Capture the cell that displays the provided text and extract its [X, Y] central coordinate. 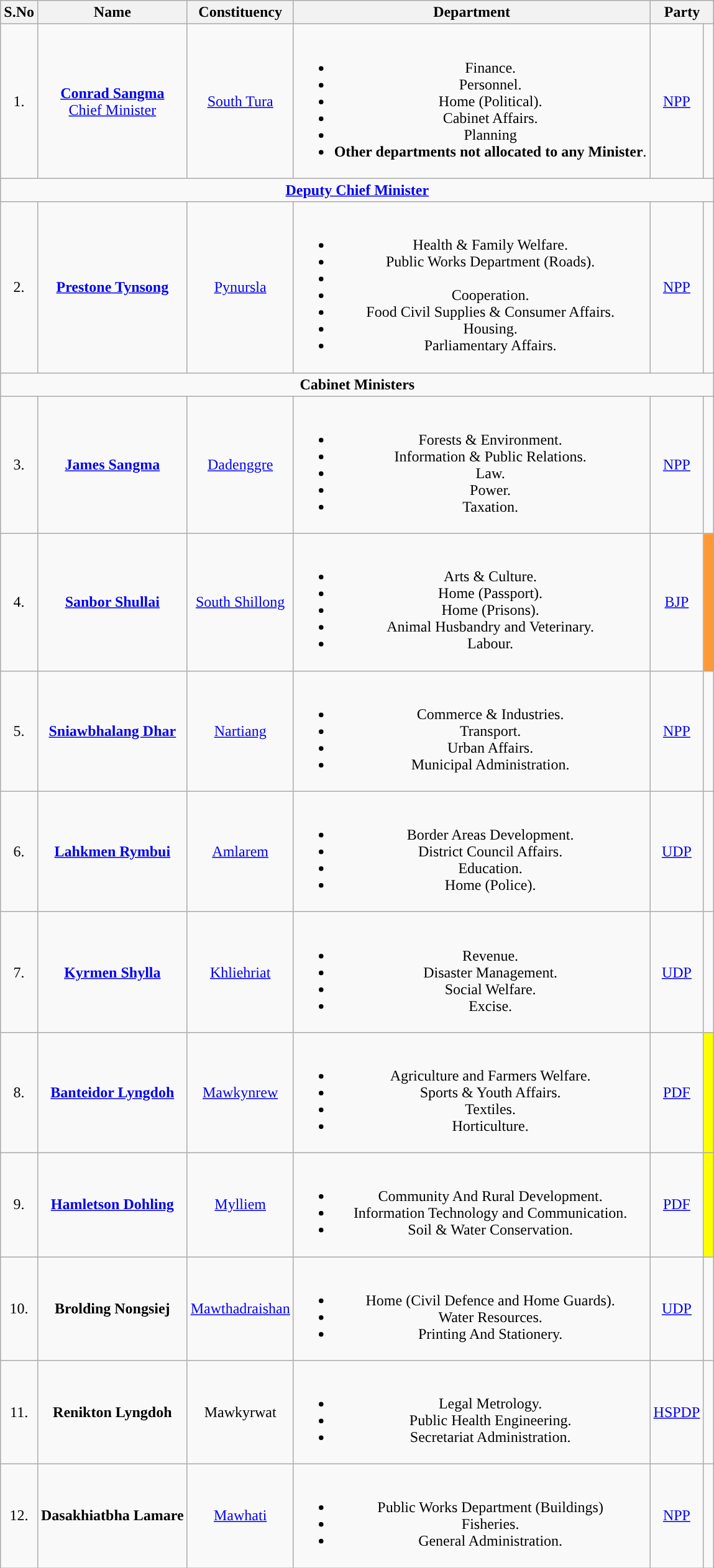
8. [19, 1092]
Pynursla [240, 287]
Mawhati [240, 1516]
Arts & Culture.Home (Passport).Home (Prisons).Animal Husbandry and Veterinary.Labour. [472, 602]
Sanbor Shullai [112, 602]
4. [19, 602]
5. [19, 731]
Legal Metrology.Public Health Engineering.Secretariat Administration. [472, 1412]
Hamletson Dohling [112, 1205]
Kyrmen Shylla [112, 972]
Agriculture and Farmers Welfare.Sports & Youth Affairs.Textiles.Horticulture. [472, 1092]
James Sangma [112, 465]
Deputy Chief Minister [357, 190]
South Tura [240, 101]
Name [112, 12]
7. [19, 972]
Community And Rural Development.Information Technology and Communication.Soil & Water Conservation. [472, 1205]
3. [19, 465]
Conrad SangmaChief Minister [112, 101]
Health & Family Welfare.Public Works Department (Roads).Cooperation.Food Civil Supplies & Consumer Affairs.Housing.Parliamentary Affairs. [472, 287]
S.No [19, 12]
Mawthadraishan [240, 1309]
Dadenggre [240, 465]
Dasakhiatbha Lamare [112, 1516]
Commerce & Industries.Transport.Urban Affairs.Municipal Administration. [472, 731]
Prestone Tynsong [112, 287]
Banteidor Lyngdoh [112, 1092]
Sniawbhalang Dhar [112, 731]
Nartiang [240, 731]
1. [19, 101]
2. [19, 287]
Mawkynrew [240, 1092]
11. [19, 1412]
9. [19, 1205]
BJP [677, 602]
Khliehriat [240, 972]
Party [682, 12]
Department [472, 12]
Brolding Nongsiej [112, 1309]
10. [19, 1309]
Renikton Lyngdoh [112, 1412]
Finance.Personnel.Home (Political).Cabinet Affairs.PlanningOther departments not allocated to any Minister. [472, 101]
Constituency [240, 12]
South Shillong [240, 602]
HSPDP [677, 1412]
Mylliem [240, 1205]
Home (Civil Defence and Home Guards).Water Resources.Printing And Stationery. [472, 1309]
Border Areas Development.District Council Affairs.Education.Home (Police). [472, 851]
12. [19, 1516]
Mawkyrwat [240, 1412]
Amlarem [240, 851]
Cabinet Ministers [357, 384]
Public Works Department (Buildings)Fisheries.General Administration. [472, 1516]
Lahkmen Rymbui [112, 851]
Revenue.Disaster Management.Social Welfare.Excise. [472, 972]
6. [19, 851]
Forests & Environment.Information & Public Relations.Law.Power.Taxation. [472, 465]
